Identify which cell holds the provided text, then report its (x, y) central coordinate. 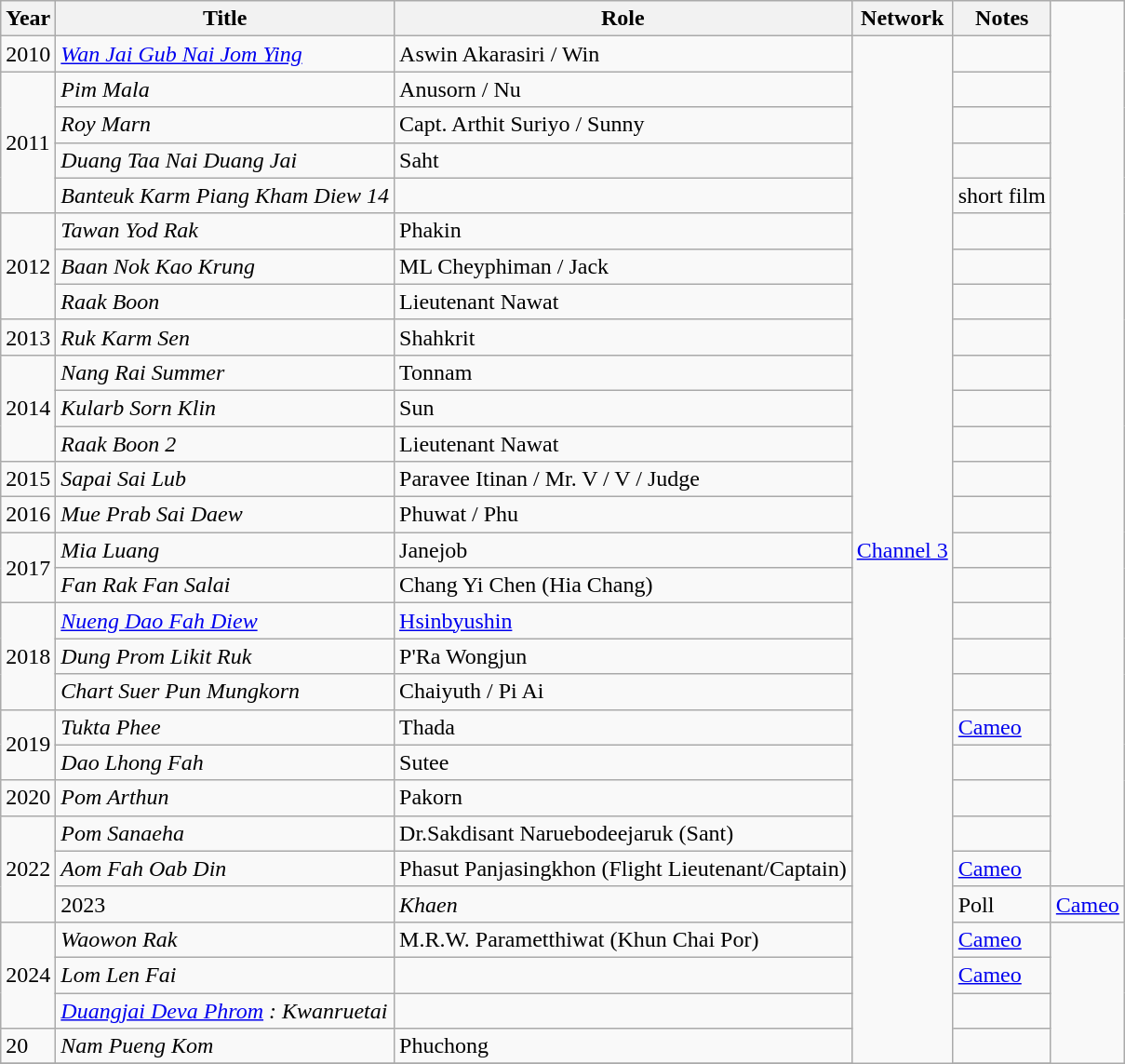
Pom Arthun (225, 798)
Banteuk Karm Piang Kham Diew 14 (225, 195)
Tukta Phee (225, 727)
Pakorn (623, 798)
2012 (28, 266)
Janejob (623, 550)
Role (623, 19)
Fan Rak Fan Salai (225, 586)
Khaen (623, 904)
2014 (28, 408)
Tawan Yod Rak (225, 231)
2011 (28, 142)
Waowon Rak (225, 939)
Phuchong (623, 1046)
Anusorn / Nu (623, 89)
2020 (28, 798)
Aswin Akarasiri / Win (623, 54)
Roy Marn (225, 125)
2024 (28, 975)
Saht (623, 160)
Pom Sanaeha (225, 833)
Mia Luang (225, 550)
2016 (28, 515)
2022 (28, 869)
Chang Yi Chen (Hia Chang) (623, 586)
Network (903, 19)
ML Cheyphiman / Jack (623, 266)
2013 (28, 337)
Poll (1001, 904)
Sapai Sai Lub (225, 479)
M.R.W. Parametthiwat (Khun Chai Por) (623, 939)
Nueng Dao Fah Diew (225, 621)
Wan Jai Gub Nai Jom Ying (225, 54)
2018 (28, 656)
Lom Len Fai (225, 975)
Nang Rai Summer (225, 372)
Chart Suer Pun Mungkorn (225, 692)
Dr.Sakdisant Naruebodeejaruk (Sant) (623, 833)
Phakin (623, 231)
Pim Mala (225, 89)
Ruk Karm Sen (225, 337)
Baan Nok Kao Krung (225, 266)
Sutee (623, 762)
short film (1001, 195)
Thada (623, 727)
Dung Prom Likit Ruk (225, 656)
Sun (623, 408)
2017 (28, 568)
Aom Fah Oab Din (225, 869)
2019 (28, 745)
Hsinbyushin (623, 621)
Dao Lhong Fah (225, 762)
P'Ra Wongjun (623, 656)
Kularb Sorn Klin (225, 408)
Phasut Panjasingkhon (Flight Lieutenant/Captain) (623, 869)
Nam Pueng Kom (225, 1046)
20 (28, 1046)
2023 (225, 904)
Duang Taa Nai Duang Jai (225, 160)
Paravee Itinan / Mr. V / V / Judge (623, 479)
Mue Prab Sai Daew (225, 515)
2010 (28, 54)
Shahkrit (623, 337)
Notes (1001, 19)
Duangjai Deva Phrom : Kwanruetai (225, 1010)
Chaiyuth / Pi Ai (623, 692)
Capt. Arthit Suriyo / Sunny (623, 125)
Year (28, 19)
2015 (28, 479)
Raak Boon 2 (225, 444)
Tonnam (623, 372)
Raak Boon (225, 302)
Channel 3 (903, 550)
Phuwat / Phu (623, 515)
Title (225, 19)
